Scan for the cell matching the given text and deliver its [x, y] coordinate at center. 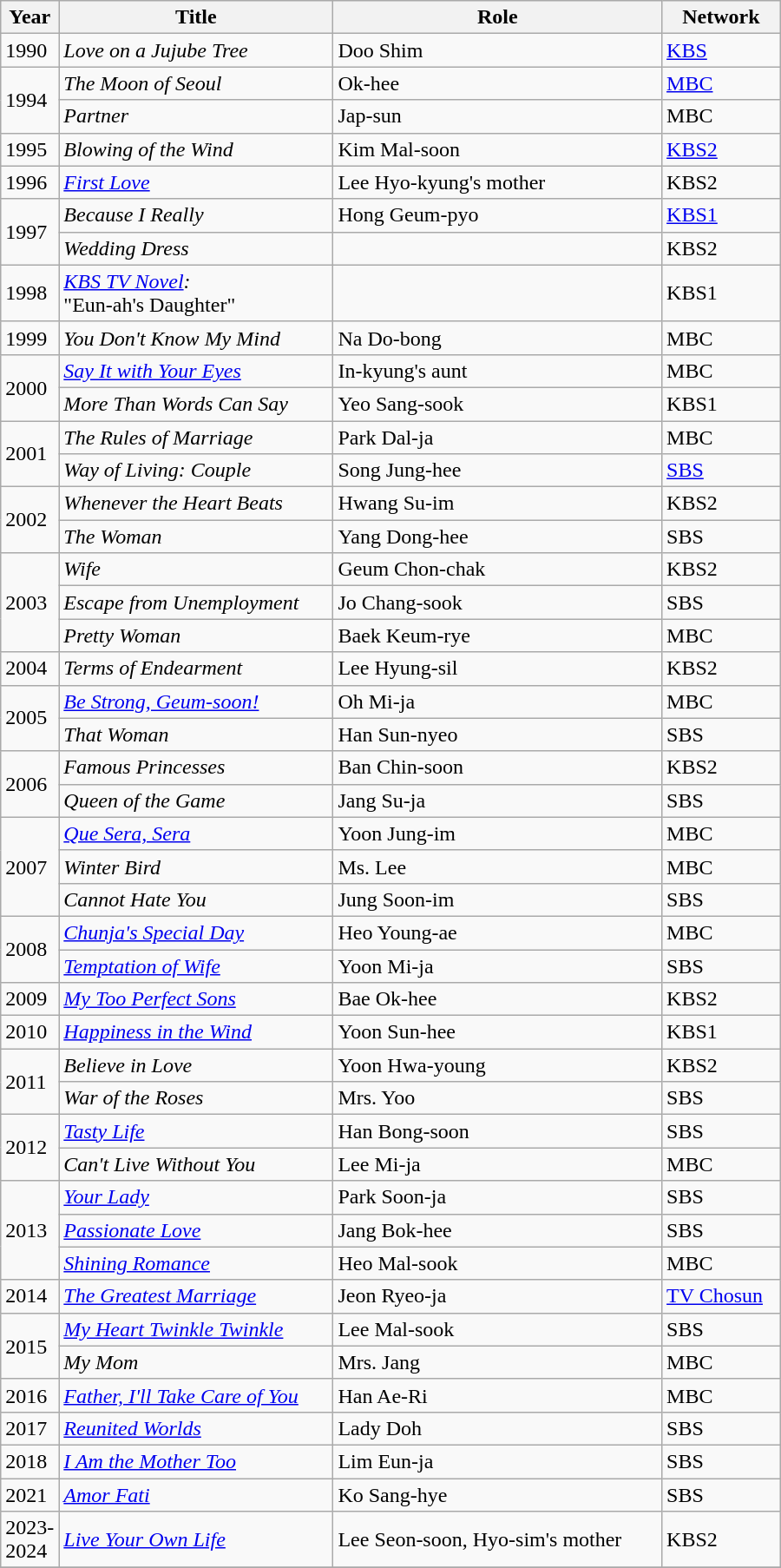
Baek Keum-rye [498, 636]
More Than Words Can Say [196, 404]
Reunited Worlds [196, 1428]
Heo Young-ae [498, 932]
2015 [30, 1346]
Passionate Love [196, 1230]
Oh Mi-ja [498, 702]
That Woman [196, 735]
Role [498, 17]
2017 [30, 1428]
Jung Soon-im [498, 899]
Kim Mal-soon [498, 149]
Blowing of the Wind [196, 149]
Lee Mi-ja [498, 1164]
Doo Shim [498, 50]
The Woman [196, 537]
TV Chosun [722, 1296]
The Greatest Marriage [196, 1296]
Song Jung-hee [498, 471]
Yang Dong-hee [498, 537]
Terms of Endearment [196, 669]
Yoon Hwa-young [498, 1065]
2014 [30, 1296]
Han Sun-nyeo [498, 735]
Ban Chin-soon [498, 768]
2009 [30, 999]
Temptation of Wife [196, 966]
Live Your Own Life [196, 1540]
Geum Chon-chak [498, 570]
Bae Ok-hee [498, 999]
2016 [30, 1395]
Love on a Jujube Tree [196, 50]
2005 [30, 718]
In-kyung's aunt [498, 371]
Jang Bok-hee [498, 1230]
2012 [30, 1148]
2011 [30, 1082]
2006 [30, 784]
Yeo Sang-sook [498, 404]
Your Lady [196, 1197]
Yoon Jung-im [498, 833]
My Heart Twinkle Twinkle [196, 1329]
Yoon Mi-ja [498, 966]
Partner [196, 116]
Chunja's Special Day [196, 932]
2000 [30, 387]
1990 [30, 50]
My Too Perfect Sons [196, 999]
2013 [30, 1230]
Year [30, 17]
Can't Live Without You [196, 1164]
Amor Fati [196, 1494]
Father, I'll Take Care of You [196, 1395]
Na Do-bong [498, 338]
Jo Chang-sook [498, 603]
Network [722, 17]
Lim Eun-ja [498, 1461]
Winter Bird [196, 866]
The Moon of Seoul [196, 83]
2008 [30, 949]
1995 [30, 149]
KBS [722, 50]
Lee Seon-soon, Hyo-sim's mother [498, 1540]
2010 [30, 1032]
First Love [196, 182]
Que Sera, Sera [196, 833]
2003 [30, 603]
Way of Living: Couple [196, 471]
Ms. Lee [498, 866]
Lady Doh [498, 1428]
Believe in Love [196, 1065]
Wife [196, 570]
2002 [30, 520]
Ko Sang-hye [498, 1494]
War of the Roses [196, 1098]
Lee Hyo-kyung's mother [498, 182]
2001 [30, 453]
Han Ae-Ri [498, 1395]
Jeon Ryeo-ja [498, 1296]
Say It with Your Eyes [196, 371]
Tasty Life [196, 1131]
1996 [30, 182]
Mrs. Yoo [498, 1098]
Han Bong-soon [498, 1131]
Jap-sun [498, 116]
Lee Hyung-sil [498, 669]
Be Strong, Geum-soon! [196, 702]
1994 [30, 100]
Park Soon-ja [498, 1197]
Ok-hee [498, 83]
Queen of the Game [196, 800]
1997 [30, 232]
Shining Romance [196, 1263]
I Am the Mother Too [196, 1461]
Famous Princesses [196, 768]
KBS TV Novel:"Eun-ah's Daughter" [196, 293]
2021 [30, 1494]
My Mom [196, 1362]
Whenever the Heart Beats [196, 504]
Yoon Sun-hee [498, 1032]
Title [196, 17]
Lee Mal-sook [498, 1329]
Because I Really [196, 215]
Jang Su-ja [498, 800]
2023-2024 [30, 1540]
Park Dal-ja [498, 437]
Escape from Unemployment [196, 603]
Hwang Su-im [498, 504]
Happiness in the Wind [196, 1032]
Wedding Dress [196, 248]
2004 [30, 669]
Mrs. Jang [498, 1362]
2018 [30, 1461]
The Rules of Marriage [196, 437]
Heo Mal-sook [498, 1263]
2007 [30, 866]
Hong Geum-pyo [498, 215]
1998 [30, 293]
Cannot Hate You [196, 899]
You Don't Know My Mind [196, 338]
1999 [30, 338]
Pretty Woman [196, 636]
